Scan for the cell matching the given text and deliver its (X, Y) coordinate at center. 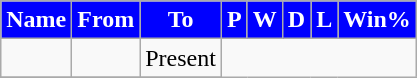
W (264, 20)
Present (181, 58)
From (106, 20)
P (234, 20)
To (181, 20)
D (296, 20)
Name (36, 20)
L (324, 20)
Win% (378, 20)
